Identify which cell holds the provided text, then report its [x, y] central coordinate. 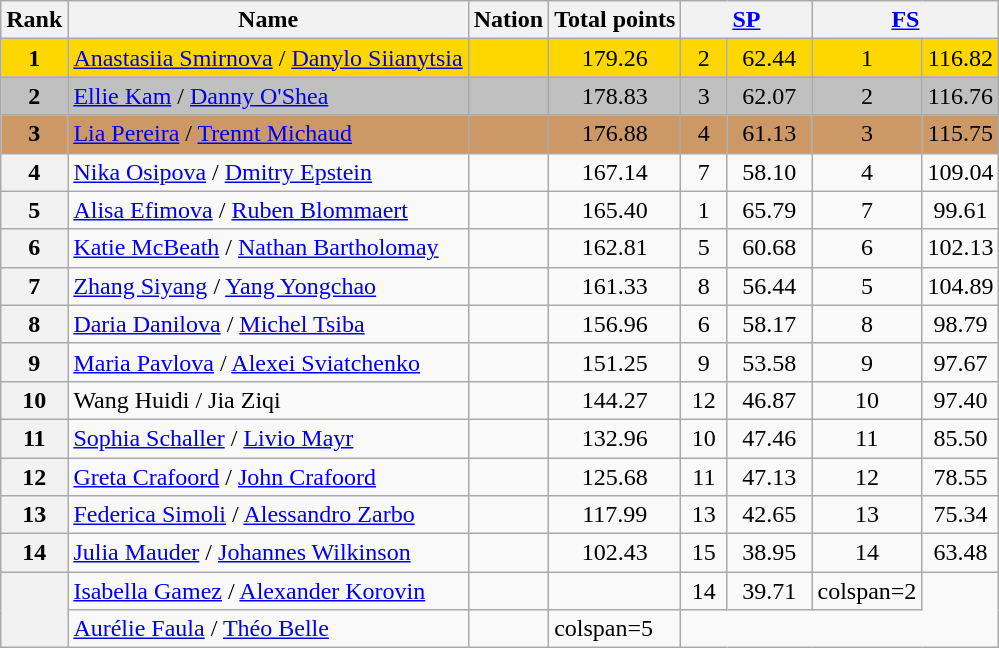
167.14 [615, 172]
38.95 [770, 553]
Lia Pereira / Trennt Michaud [268, 134]
SP [746, 20]
98.79 [960, 324]
178.83 [615, 96]
58.10 [770, 172]
132.96 [615, 438]
Katie McBeath / Nathan Bartholomay [268, 248]
Wang Huidi / Jia Ziqi [268, 400]
115.75 [960, 134]
47.13 [770, 477]
42.65 [770, 515]
15 [704, 553]
63.48 [960, 553]
Rank [34, 20]
151.25 [615, 362]
Aurélie Faula / Théo Belle [268, 629]
97.67 [960, 362]
53.58 [770, 362]
Alisa Efimova / Ruben Blommaert [268, 210]
162.81 [615, 248]
Nation [508, 20]
179.26 [615, 58]
62.07 [770, 96]
colspan=5 [615, 629]
78.55 [960, 477]
Total points [615, 20]
Nika Osipova / Dmitry Epstein [268, 172]
Name [268, 20]
Federica Simoli / Alessandro Zarbo [268, 515]
39.71 [770, 591]
Zhang Siyang / Yang Yongchao [268, 286]
Maria Pavlova / Alexei Sviatchenko [268, 362]
102.13 [960, 248]
144.27 [615, 400]
97.40 [960, 400]
116.76 [960, 96]
176.88 [615, 134]
125.68 [615, 477]
161.33 [615, 286]
46.87 [770, 400]
47.46 [770, 438]
109.04 [960, 172]
116.82 [960, 58]
FS [906, 20]
58.17 [770, 324]
117.99 [615, 515]
102.43 [615, 553]
165.40 [615, 210]
65.79 [770, 210]
60.68 [770, 248]
99.61 [960, 210]
Sophia Schaller / Livio Mayr [268, 438]
Greta Crafoord / John Crafoord [268, 477]
Daria Danilova / Michel Tsiba [268, 324]
Julia Mauder / Johannes Wilkinson [268, 553]
85.50 [960, 438]
56.44 [770, 286]
Isabella Gamez / Alexander Korovin [268, 591]
104.89 [960, 286]
75.34 [960, 515]
Ellie Kam / Danny O'Shea [268, 96]
156.96 [615, 324]
62.44 [770, 58]
61.13 [770, 134]
colspan=2 [867, 591]
Anastasiia Smirnova / Danylo Siianytsia [268, 58]
